Output the (X, Y) coordinate of the center of the cell containing the given text.  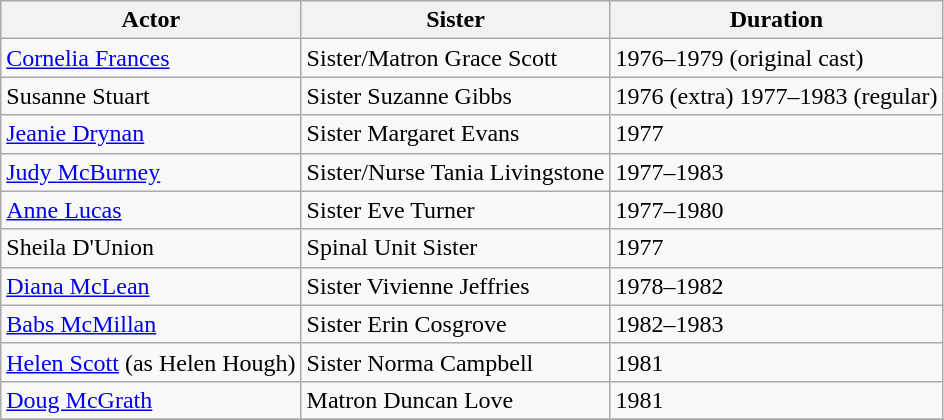
Sister Eve Turner (456, 210)
Matron Duncan Love (456, 400)
1976 (extra) 1977–1983 (regular) (776, 96)
Sister Vivienne Jeffries (456, 286)
Sister Erin Cosgrove (456, 324)
Cornelia Frances (151, 58)
Sheila D'Union (151, 248)
Sister/Nurse Tania Livingstone (456, 172)
Doug McGrath (151, 400)
Judy McBurney (151, 172)
1977–1983 (776, 172)
Actor (151, 20)
Susanne Stuart (151, 96)
Helen Scott (as Helen Hough) (151, 362)
Duration (776, 20)
Sister (456, 20)
Sister Margaret Evans (456, 134)
Sister/Matron Grace Scott (456, 58)
1977–1980 (776, 210)
1978–1982 (776, 286)
Diana McLean (151, 286)
Sister Norma Campbell (456, 362)
1976–1979 (original cast) (776, 58)
Babs McMillan (151, 324)
Spinal Unit Sister (456, 248)
Anne Lucas (151, 210)
Sister Suzanne Gibbs (456, 96)
1982–1983 (776, 324)
Jeanie Drynan (151, 134)
